Return (X, Y) of the center of cell containing provided text 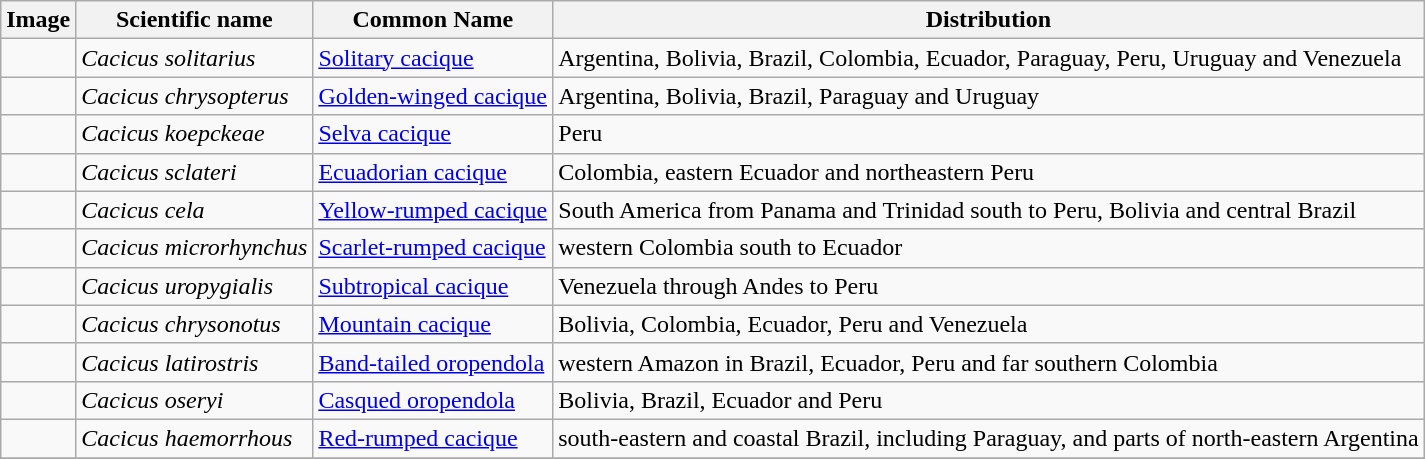
Common Name (433, 20)
Cacicus microrhynchus (194, 248)
Cacicus uropygialis (194, 286)
Colombia, eastern Ecuador and northeastern Peru (988, 172)
South America from Panama and Trinidad south to Peru, Bolivia and central Brazil (988, 210)
Scarlet-rumped cacique (433, 248)
Argentina, Bolivia, Brazil, Paraguay and Uruguay (988, 96)
Cacicus solitarius (194, 58)
Bolivia, Brazil, Ecuador and Peru (988, 400)
Image (38, 20)
western Colombia south to Ecuador (988, 248)
Peru (988, 134)
Band-tailed oropendola (433, 362)
south-eastern and coastal Brazil, including Paraguay, and parts of north-eastern Argentina (988, 438)
Yellow-rumped cacique (433, 210)
Cacicus chrysonotus (194, 324)
Cacicus haemorrhous (194, 438)
Mountain cacique (433, 324)
Argentina, Bolivia, Brazil, Colombia, Ecuador, Paraguay, Peru, Uruguay and Venezuela (988, 58)
Subtropical cacique (433, 286)
Distribution (988, 20)
Cacicus chrysopterus (194, 96)
Bolivia, Colombia, Ecuador, Peru and Venezuela (988, 324)
Red-rumped cacique (433, 438)
Cacicus cela (194, 210)
Cacicus oseryi (194, 400)
Cacicus koepckeae (194, 134)
Venezuela through Andes to Peru (988, 286)
Casqued oropendola (433, 400)
Golden-winged cacique (433, 96)
Scientific name (194, 20)
Solitary cacique (433, 58)
western Amazon in Brazil, Ecuador, Peru and far southern Colombia (988, 362)
Selva cacique (433, 134)
Cacicus latirostris (194, 362)
Cacicus sclateri (194, 172)
Ecuadorian cacique (433, 172)
